Return (x, y) of the center of cell containing provided text 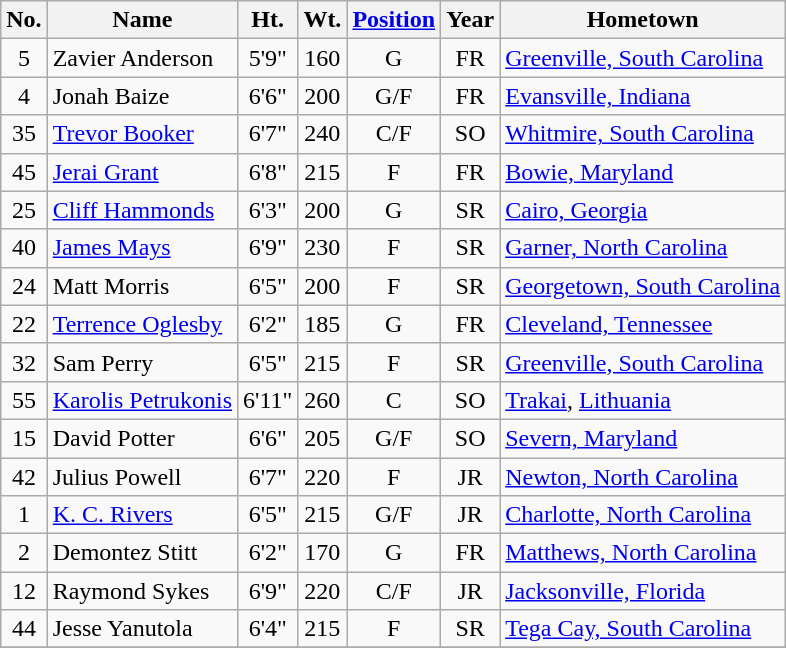
25 (24, 210)
Cliff Hammonds (142, 210)
Matt Morris (142, 286)
6'3" (268, 210)
Name (142, 20)
Trakai, Lithuania (643, 400)
David Potter (142, 438)
Ht. (268, 20)
Whitmire, South Carolina (643, 134)
Zavier Anderson (142, 58)
55 (24, 400)
Evansville, Indiana (643, 96)
15 (24, 438)
Severn, Maryland (643, 438)
160 (322, 58)
Wt. (322, 20)
Julius Powell (142, 477)
2 (24, 553)
Matthews, North Carolina (643, 553)
40 (24, 248)
260 (322, 400)
22 (24, 324)
Position (394, 20)
32 (24, 362)
6'4" (268, 629)
Trevor Booker (142, 134)
35 (24, 134)
Karolis Petrukonis (142, 400)
K. C. Rivers (142, 515)
Year (470, 20)
12 (24, 591)
6'11" (268, 400)
Jacksonville, Florida (643, 591)
No. (24, 20)
205 (322, 438)
44 (24, 629)
240 (322, 134)
4 (24, 96)
42 (24, 477)
230 (322, 248)
Tega Cay, South Carolina (643, 629)
Bowie, Maryland (643, 172)
Demontez Stitt (142, 553)
5'9" (268, 58)
170 (322, 553)
Garner, North Carolina (643, 248)
Cleveland, Tennessee (643, 324)
Jerai Grant (142, 172)
C (394, 400)
185 (322, 324)
Charlotte, North Carolina (643, 515)
Sam Perry (142, 362)
Hometown (643, 20)
Jesse Yanutola (142, 629)
5 (24, 58)
Cairo, Georgia (643, 210)
24 (24, 286)
Georgetown, South Carolina (643, 286)
6'8" (268, 172)
Terrence Oglesby (142, 324)
1 (24, 515)
Raymond Sykes (142, 591)
45 (24, 172)
James Mays (142, 248)
Jonah Baize (142, 96)
Newton, North Carolina (643, 477)
